Return (X, Y) of the center of cell containing provided text 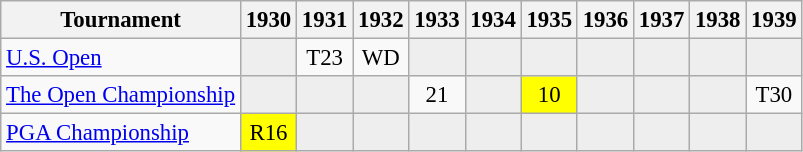
1936 (605, 20)
T23 (325, 58)
21 (437, 95)
WD (381, 58)
1937 (661, 20)
U.S. Open (121, 58)
The Open Championship (121, 95)
PGA Championship (121, 133)
R16 (268, 133)
1932 (381, 20)
1933 (437, 20)
1938 (718, 20)
Tournament (121, 20)
1931 (325, 20)
T30 (774, 95)
1930 (268, 20)
1934 (493, 20)
1935 (549, 20)
10 (549, 95)
1939 (774, 20)
